Provide the (x, y) coordinate of the cell's center where the given text is located.  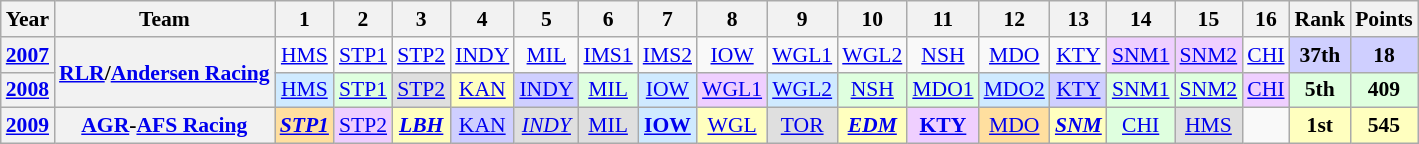
SNM (1078, 126)
2 (363, 19)
RLR/Andersen Racing (164, 72)
7 (668, 19)
8 (732, 19)
2009 (28, 126)
WGL (732, 126)
Points (1384, 19)
11 (942, 19)
LBH (421, 126)
5th (1320, 90)
12 (1014, 19)
15 (1209, 19)
IMS2 (668, 55)
37th (1320, 55)
14 (1141, 19)
3 (421, 19)
Rank (1320, 19)
2007 (28, 55)
6 (608, 19)
9 (802, 19)
10 (872, 19)
18 (1384, 55)
16 (1266, 19)
1 (304, 19)
MDO1 (942, 90)
4 (482, 19)
2008 (28, 90)
TOR (802, 126)
Year (28, 19)
Team (164, 19)
13 (1078, 19)
409 (1384, 90)
5 (546, 19)
EDM (872, 126)
545 (1384, 126)
1st (1320, 126)
MDO2 (1014, 90)
AGR-AFS Racing (164, 126)
IMS1 (608, 55)
